Locate the cell with the specified text and output its [x, y] center coordinate. 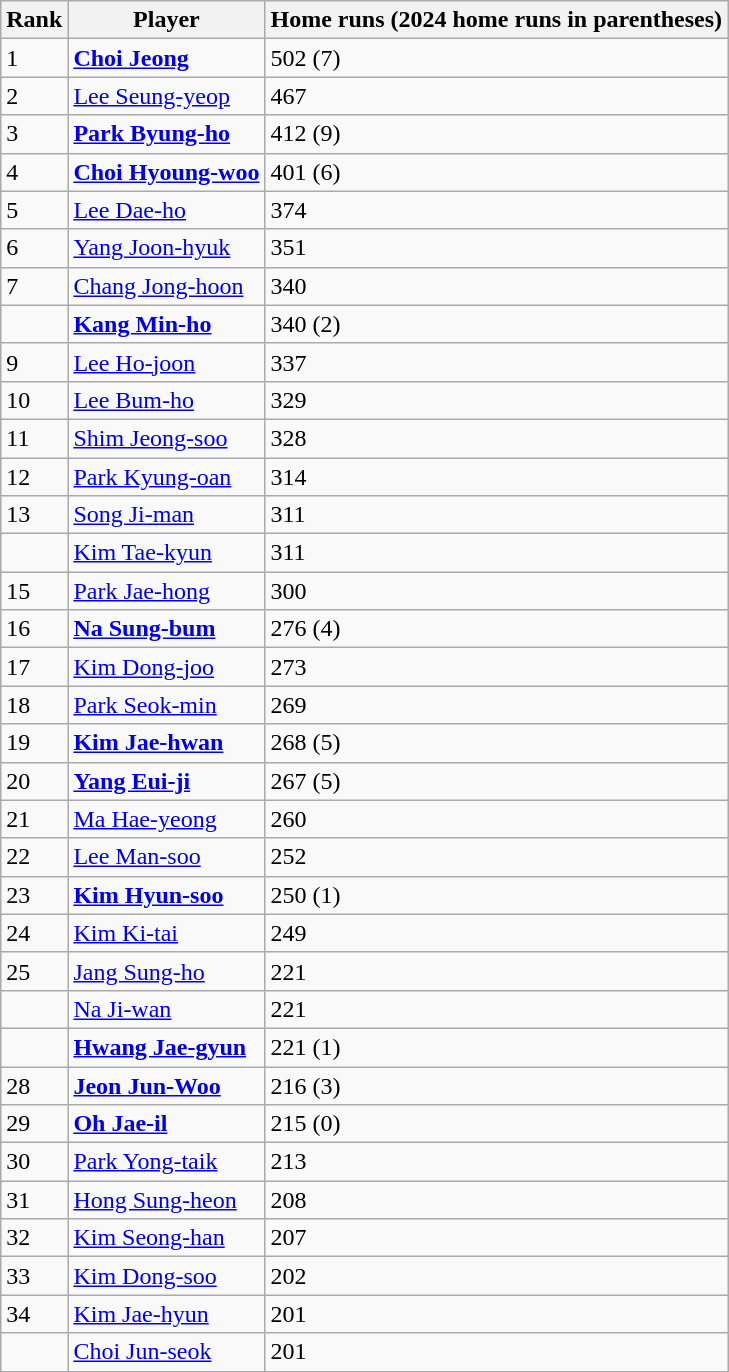
Song Ji-man [166, 515]
1 [34, 58]
21 [34, 819]
9 [34, 362]
2 [34, 96]
Yang Joon-hyuk [166, 248]
250 (1) [496, 895]
314 [496, 477]
412 (9) [496, 134]
401 (6) [496, 172]
12 [34, 477]
467 [496, 96]
Kim Tae-kyun [166, 553]
Kim Jae-hyun [166, 1314]
Park Seok-min [166, 705]
Park Byung-ho [166, 134]
340 [496, 286]
502 (7) [496, 58]
23 [34, 895]
216 (3) [496, 1085]
276 (4) [496, 629]
10 [34, 400]
29 [34, 1124]
33 [34, 1276]
Jang Sung-ho [166, 971]
Lee Man-soo [166, 857]
7 [34, 286]
Kim Ki-tai [166, 933]
16 [34, 629]
4 [34, 172]
207 [496, 1238]
267 (5) [496, 781]
Oh Jae-il [166, 1124]
Choi Jeong [166, 58]
215 (0) [496, 1124]
Player [166, 20]
Kang Min-ho [166, 324]
329 [496, 400]
Lee Dae-ho [166, 210]
Kim Dong-joo [166, 667]
17 [34, 667]
Na Sung-bum [166, 629]
Chang Jong-hoon [166, 286]
Yang Eui-ji [166, 781]
Kim Hyun-soo [166, 895]
Kim Dong-soo [166, 1276]
3 [34, 134]
Na Ji-wan [166, 1009]
11 [34, 438]
19 [34, 743]
Park Yong-taik [166, 1162]
Choi Hyoung-woo [166, 172]
340 (2) [496, 324]
15 [34, 591]
249 [496, 933]
221 (1) [496, 1047]
202 [496, 1276]
337 [496, 362]
Lee Seung-yeop [166, 96]
Park Kyung-oan [166, 477]
268 (5) [496, 743]
Hong Sung-heon [166, 1200]
374 [496, 210]
273 [496, 667]
30 [34, 1162]
Rank [34, 20]
269 [496, 705]
208 [496, 1200]
Shim Jeong-soo [166, 438]
Lee Bum-ho [166, 400]
213 [496, 1162]
31 [34, 1200]
Kim Seong-han [166, 1238]
Park Jae-hong [166, 591]
Choi Jun-seok [166, 1352]
32 [34, 1238]
5 [34, 210]
351 [496, 248]
28 [34, 1085]
18 [34, 705]
Ma Hae-yeong [166, 819]
Jeon Jun-Woo [166, 1085]
Kim Jae-hwan [166, 743]
6 [34, 248]
Lee Ho-joon [166, 362]
34 [34, 1314]
300 [496, 591]
260 [496, 819]
22 [34, 857]
Home runs (2024 home runs in parentheses) [496, 20]
252 [496, 857]
24 [34, 933]
328 [496, 438]
25 [34, 971]
Hwang Jae-gyun [166, 1047]
13 [34, 515]
20 [34, 781]
